For the text-containing cell, return its midpoint in (x, y) coordinate format. 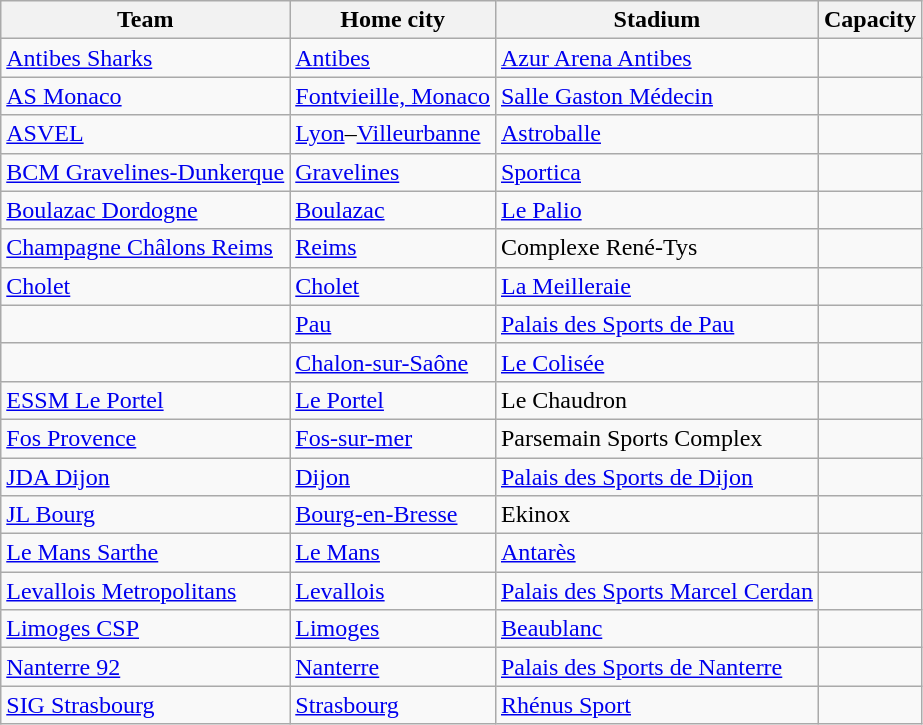
Le Portel (393, 400)
Gravelines (393, 172)
Team (146, 20)
Fos Provence (146, 438)
SIG Strasbourg (146, 705)
ESSM Le Portel (146, 400)
BCM Gravelines-Dunkerque (146, 172)
Levallois (393, 591)
Palais des Sports de Dijon (656, 477)
Stadium (656, 20)
Boulazac Dordogne (146, 210)
JL Bourg (146, 515)
Palais des Sports de Pau (656, 324)
Beaublanc (656, 629)
Le Palio (656, 210)
Fos-sur-mer (393, 438)
Antarès (656, 553)
Pau (393, 324)
Nanterre (393, 667)
Azur Arena Antibes (656, 58)
Palais des Sports de Nanterre (656, 667)
ASVEL (146, 134)
Parsemain Sports Complex (656, 438)
Rhénus Sport (656, 705)
Sportica (656, 172)
Home city (393, 20)
Capacity (870, 20)
Le Mans Sarthe (146, 553)
Nanterre 92 (146, 667)
La Meilleraie (656, 286)
Champagne Châlons Reims (146, 248)
Antibes (393, 58)
Le Mans (393, 553)
Antibes Sharks (146, 58)
Chalon-sur-Saône (393, 362)
Reims (393, 248)
AS Monaco (146, 96)
Limoges (393, 629)
Levallois Metropolitans (146, 591)
Fontvieille, Monaco (393, 96)
Dijon (393, 477)
Lyon–Villeurbanne (393, 134)
Complexe René-Tys (656, 248)
Boulazac (393, 210)
Strasbourg (393, 705)
Le Colisée (656, 362)
Salle Gaston Médecin (656, 96)
Bourg-en-Bresse (393, 515)
JDA Dijon (146, 477)
Astroballe (656, 134)
Ekinox (656, 515)
Limoges CSP (146, 629)
Le Chaudron (656, 400)
Palais des Sports Marcel Cerdan (656, 591)
